Search for the cell housing the specified text and yield its (x, y) center coordinate. 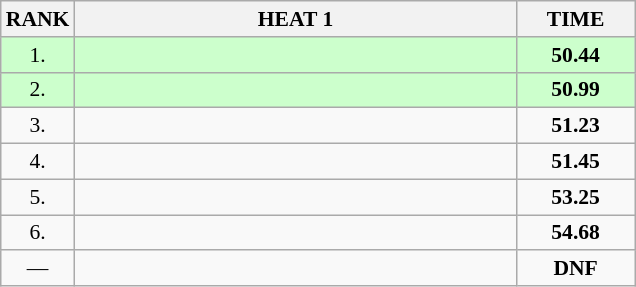
— (38, 269)
3. (38, 126)
6. (38, 233)
51.45 (576, 162)
2. (38, 90)
53.25 (576, 197)
51.23 (576, 126)
1. (38, 55)
54.68 (576, 233)
5. (38, 197)
50.99 (576, 90)
HEAT 1 (295, 19)
DNF (576, 269)
4. (38, 162)
50.44 (576, 55)
RANK (38, 19)
TIME (576, 19)
